Detect which cell encompasses the target text, then output its [x, y] center coordinate. 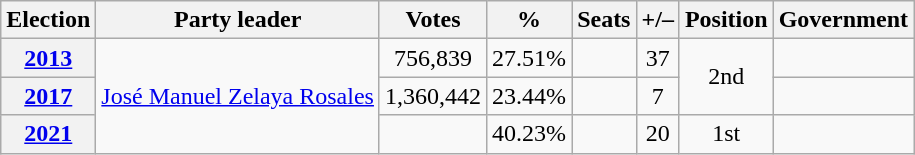
1st [726, 134]
2021 [48, 134]
Seats [604, 20]
2017 [48, 96]
27.51% [530, 58]
% [530, 20]
2nd [726, 77]
7 [658, 96]
37 [658, 58]
Election [48, 20]
40.23% [530, 134]
Votes [432, 20]
20 [658, 134]
José Manuel Zelaya Rosales [238, 96]
1,360,442 [432, 96]
23.44% [530, 96]
Position [726, 20]
+/– [658, 20]
Party leader [238, 20]
Government [843, 20]
2013 [48, 58]
756,839 [432, 58]
